Identify which cell holds the provided text, then report its (x, y) central coordinate. 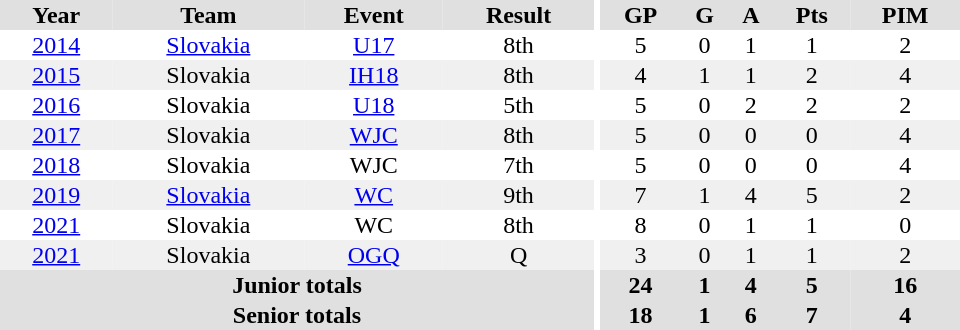
IH18 (374, 75)
3 (641, 255)
16 (905, 285)
2016 (56, 105)
OGQ (374, 255)
2015 (56, 75)
2014 (56, 45)
5th (518, 105)
24 (641, 285)
Result (518, 15)
GP (641, 15)
2018 (56, 165)
2017 (56, 135)
2019 (56, 195)
8 (641, 225)
Senior totals (297, 315)
Team (208, 15)
9th (518, 195)
Junior totals (297, 285)
Year (56, 15)
A (750, 15)
Q (518, 255)
18 (641, 315)
7th (518, 165)
Pts (812, 15)
PIM (905, 15)
G (705, 15)
U18 (374, 105)
U17 (374, 45)
6 (750, 315)
Event (374, 15)
